Return (X, Y) of the center of cell containing provided text 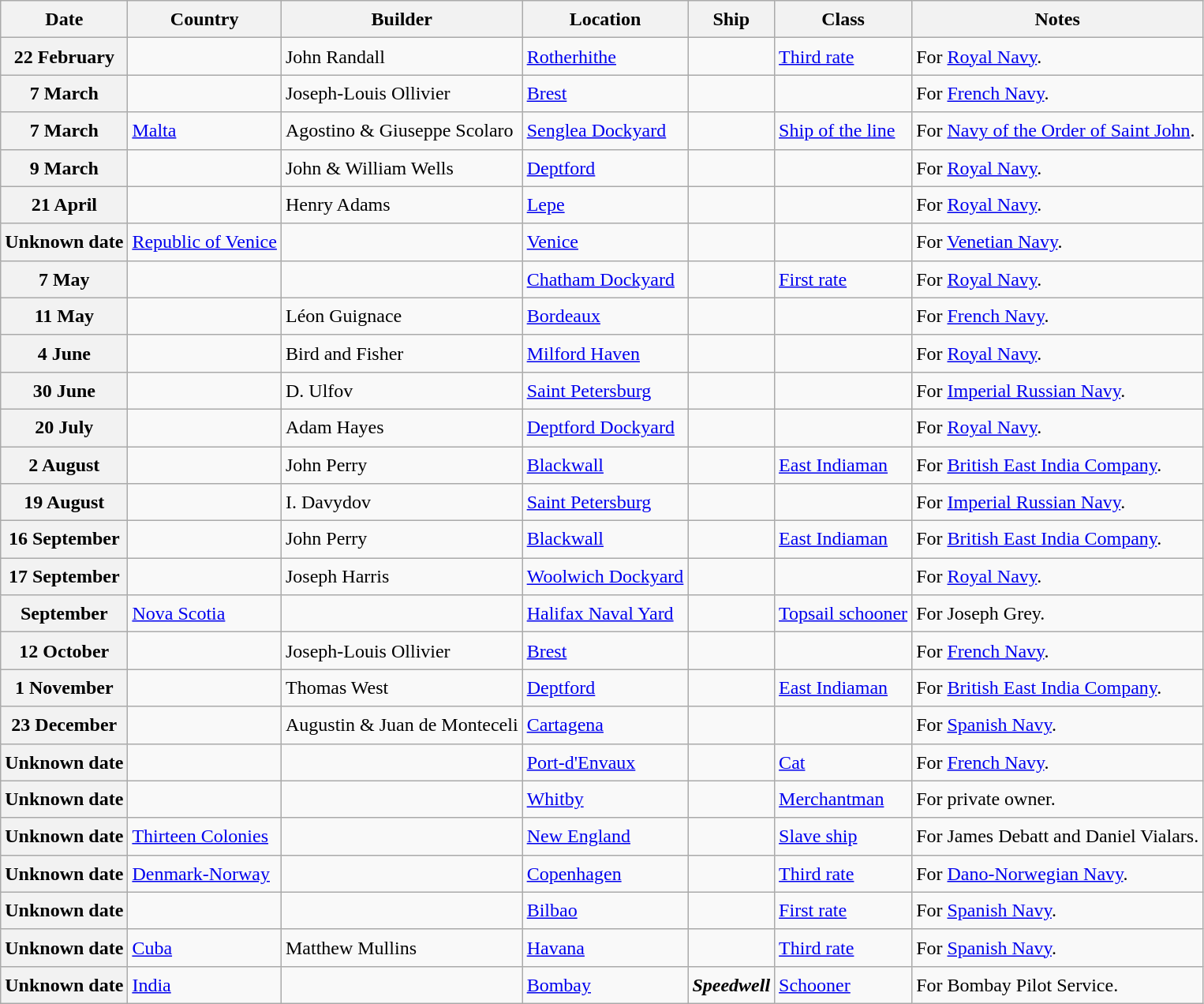
Venice (605, 242)
Slave ship (843, 837)
Milford Haven (605, 354)
Notes (1057, 19)
Ship of the line (843, 131)
Speedwell (731, 985)
Lepe (605, 205)
Adam Hayes (402, 428)
21 April (65, 205)
Location (605, 19)
Malta (205, 131)
For Joseph Grey. (1057, 614)
1 November (65, 688)
17 September (65, 576)
16 September (65, 540)
Joseph Harris (402, 576)
Bilbao (605, 911)
Whitby (605, 799)
Bombay (605, 985)
Senglea Dockyard (605, 131)
Bordeaux (605, 316)
12 October (65, 650)
For Navy of the Order of Saint John. (1057, 131)
New England (605, 837)
For Dano-Norwegian Navy. (1057, 873)
Date (65, 19)
Léon Guignace (402, 316)
30 June (65, 390)
September (65, 614)
Rotherhithe (605, 57)
D. Ulfov (402, 390)
Chatham Dockyard (605, 279)
Port-d'Envaux (605, 762)
2 August (65, 466)
20 July (65, 428)
Deptford Dockyard (605, 428)
Thirteen Colonies (205, 837)
Schooner (843, 985)
India (205, 985)
For private owner. (1057, 799)
For Venetian Navy. (1057, 242)
Country (205, 19)
John Randall (402, 57)
I. Davydov (402, 502)
Halifax Naval Yard (605, 614)
Ship (731, 19)
22 February (65, 57)
Nova Scotia (205, 614)
11 May (65, 316)
7 May (65, 279)
Cat (843, 762)
Cartagena (605, 725)
For Bombay Pilot Service. (1057, 985)
Havana (605, 947)
Thomas West (402, 688)
Class (843, 19)
Matthew Mullins (402, 947)
Builder (402, 19)
4 June (65, 354)
9 March (65, 167)
Henry Adams (402, 205)
Republic of Venice (205, 242)
Copenhagen (605, 873)
23 December (65, 725)
Cuba (205, 947)
Merchantman (843, 799)
Agostino & Giuseppe Scolaro (402, 131)
Denmark-Norway (205, 873)
Augustin & Juan de Monteceli (402, 725)
Woolwich Dockyard (605, 576)
John & William Wells (402, 167)
19 August (65, 502)
Bird and Fisher (402, 354)
For James Debatt and Daniel Vialars. (1057, 837)
Topsail schooner (843, 614)
